Extract the [X, Y] coordinate from the center of the cell holding the provided text.  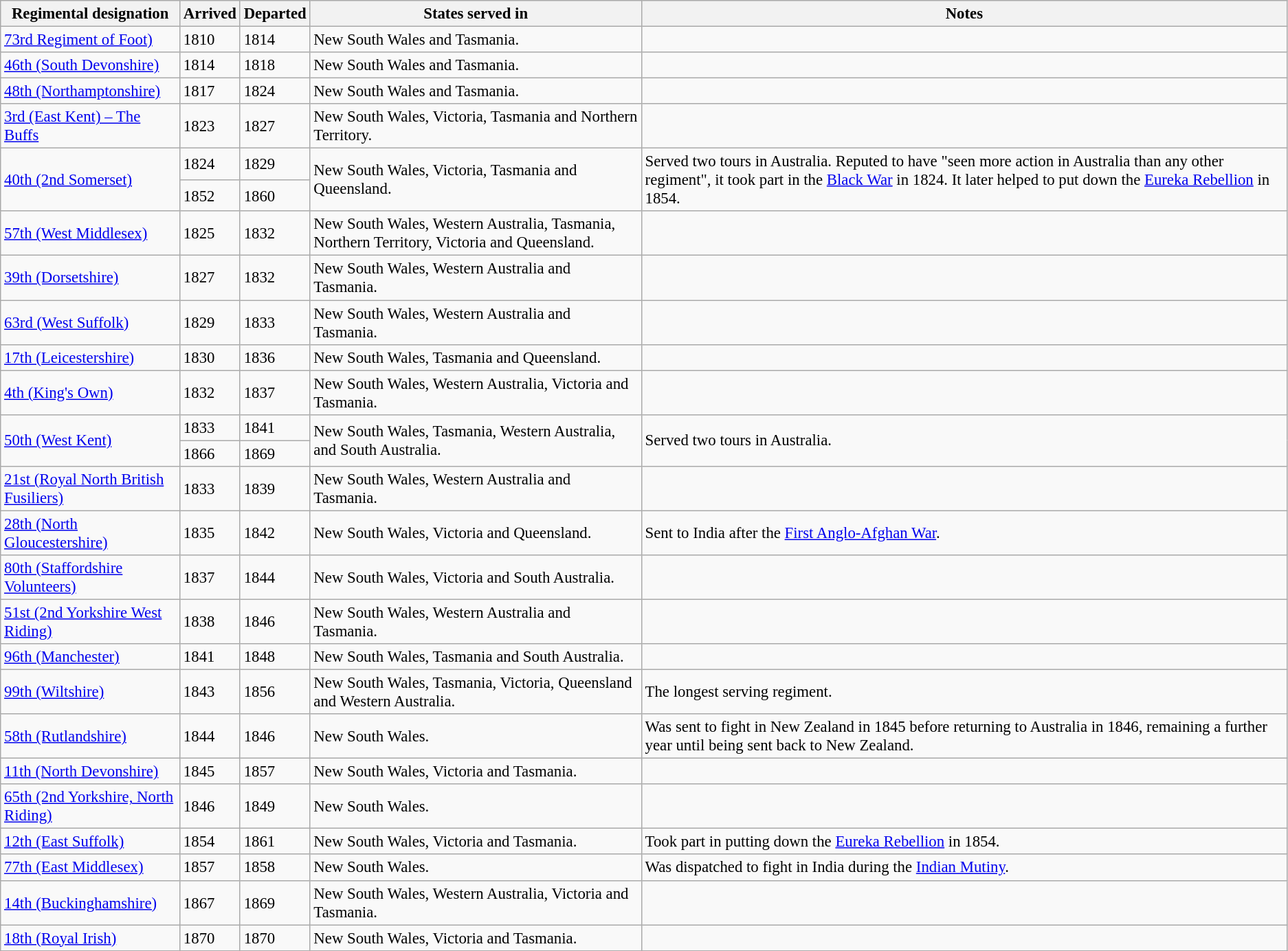
New South Wales, Victoria and South Australia. [476, 577]
46th (South Devonshire) [91, 65]
1848 [275, 657]
Departed [275, 14]
39th (Dorsetshire) [91, 278]
1839 [275, 489]
28th (North Gloucestershire) [91, 533]
1818 [275, 65]
Was sent to fight in New Zealand in 1845 before returning to Australia in 1846, remaining a further year until being sent back to New Zealand. [964, 737]
New South Wales, Victoria and Queensland. [476, 533]
New South Wales, Tasmania and South Australia. [476, 657]
New South Wales, Victoria, Tasmania and Northern Territory. [476, 126]
18th (Royal Irish) [91, 938]
The longest serving regiment. [964, 693]
1825 [210, 234]
1843 [210, 693]
99th (Wiltshire) [91, 693]
1845 [210, 772]
3rd (East Kent) – The Buffs [91, 126]
1867 [210, 903]
1856 [275, 693]
Arrived [210, 14]
New South Wales, Tasmania, Victoria, Queensland and Western Australia. [476, 693]
1836 [275, 357]
21st (Royal North British Fusiliers) [91, 489]
51st (2nd Yorkshire West Riding) [91, 621]
New South Wales, Tasmania and Queensland. [476, 357]
65th (2nd Yorkshire, North Riding) [91, 807]
Notes [964, 14]
1817 [210, 91]
Served two tours in Australia. [964, 440]
1835 [210, 533]
Sent to India after the First Anglo-Afghan War. [964, 533]
States served in [476, 14]
77th (East Middlesex) [91, 868]
New South Wales, Victoria, Tasmania and Queensland. [476, 180]
14th (Buckinghamshire) [91, 903]
New South Wales, Western Australia, Tasmania, Northern Territory, Victoria and Queensland. [476, 234]
11th (North Devonshire) [91, 772]
Regimental designation [91, 14]
17th (Leicestershire) [91, 357]
80th (Staffordshire Volunteers) [91, 577]
Was dispatched to fight in India during the Indian Mutiny. [964, 868]
1838 [210, 621]
1854 [210, 842]
50th (West Kent) [91, 440]
Took part in putting down the Eureka Rebellion in 1854. [964, 842]
1810 [210, 40]
1866 [210, 454]
1852 [210, 196]
1842 [275, 533]
1858 [275, 868]
1849 [275, 807]
12th (East Suffolk) [91, 842]
57th (West Middlesex) [91, 234]
40th (2nd Somerset) [91, 180]
1861 [275, 842]
1823 [210, 126]
58th (Rutlandshire) [91, 737]
73rd Regiment of Foot) [91, 40]
1830 [210, 357]
4th (King's Own) [91, 393]
63rd (West Suffolk) [91, 323]
48th (Northamptonshire) [91, 91]
1860 [275, 196]
New South Wales, Tasmania, Western Australia, and South Australia. [476, 440]
96th (Manchester) [91, 657]
